Locate the cell with the specified text and output its (x, y) center coordinate. 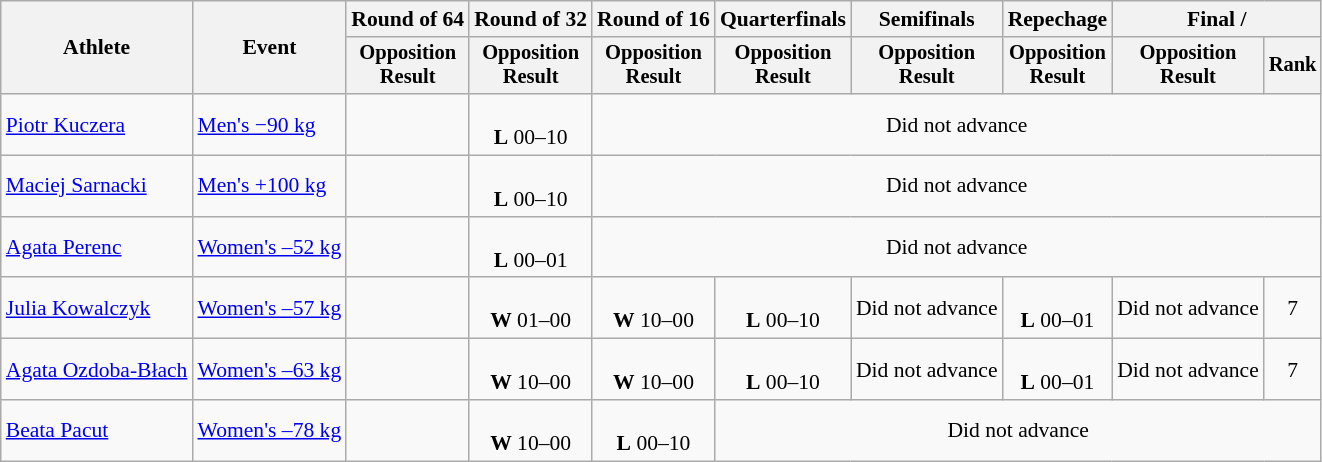
Repechage (1058, 19)
Semifinals (927, 19)
Agata Perenc (97, 248)
Beata Pacut (97, 430)
Round of 16 (654, 19)
Final / (1216, 19)
Women's –63 kg (269, 370)
Men's +100 kg (269, 186)
Men's −90 kg (269, 124)
Women's –57 kg (269, 308)
Athlete (97, 48)
Agata Ozdoba-Błach (97, 370)
W 01–00 (530, 308)
Piotr Kuczera (97, 124)
Women's –52 kg (269, 248)
Event (269, 48)
Quarterfinals (783, 19)
Women's –78 kg (269, 430)
Rank (1293, 66)
Maciej Sarnacki (97, 186)
Round of 64 (408, 19)
Julia Kowalczyk (97, 308)
Round of 32 (530, 19)
